Identify which cell holds the provided text, then report its [X, Y] central coordinate. 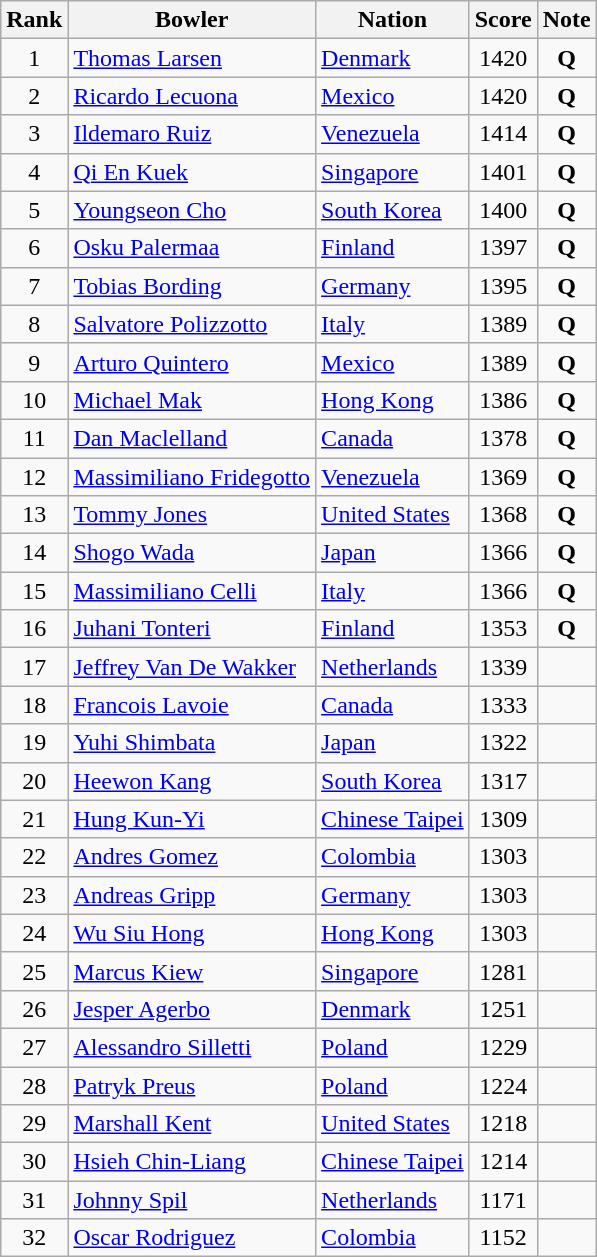
Tobias Bording [192, 286]
13 [34, 515]
Jeffrey Van De Wakker [192, 667]
1414 [503, 134]
Shogo Wada [192, 553]
18 [34, 705]
Andreas Gripp [192, 895]
12 [34, 477]
1229 [503, 1047]
6 [34, 248]
1397 [503, 248]
3 [34, 134]
9 [34, 362]
1251 [503, 1009]
Ricardo Lecuona [192, 96]
1333 [503, 705]
Alessandro Silletti [192, 1047]
32 [34, 1238]
17 [34, 667]
Salvatore Polizzotto [192, 324]
28 [34, 1085]
1400 [503, 210]
1 [34, 58]
8 [34, 324]
1353 [503, 629]
Johnny Spil [192, 1200]
Note [566, 20]
1339 [503, 667]
1386 [503, 400]
27 [34, 1047]
1395 [503, 286]
4 [34, 172]
1171 [503, 1200]
Tommy Jones [192, 515]
1281 [503, 971]
Patryk Preus [192, 1085]
1368 [503, 515]
7 [34, 286]
1218 [503, 1124]
30 [34, 1162]
Juhani Tonteri [192, 629]
1378 [503, 438]
26 [34, 1009]
Oscar Rodriguez [192, 1238]
Francois Lavoie [192, 705]
11 [34, 438]
29 [34, 1124]
Andres Gomez [192, 857]
Wu Siu Hong [192, 933]
Hsieh Chin-Liang [192, 1162]
Score [503, 20]
23 [34, 895]
19 [34, 743]
1214 [503, 1162]
1309 [503, 819]
2 [34, 96]
Dan Maclelland [192, 438]
Rank [34, 20]
Michael Mak [192, 400]
Heewon Kang [192, 781]
1401 [503, 172]
Marshall Kent [192, 1124]
Bowler [192, 20]
Thomas Larsen [192, 58]
Massimiliano Celli [192, 591]
1317 [503, 781]
Qi En Kuek [192, 172]
14 [34, 553]
20 [34, 781]
Hung Kun-Yi [192, 819]
22 [34, 857]
15 [34, 591]
21 [34, 819]
25 [34, 971]
24 [34, 933]
31 [34, 1200]
Jesper Agerbo [192, 1009]
Yuhi Shimbata [192, 743]
10 [34, 400]
Youngseon Cho [192, 210]
1369 [503, 477]
Nation [393, 20]
1322 [503, 743]
5 [34, 210]
Massimiliano Fridegotto [192, 477]
Arturo Quintero [192, 362]
Marcus Kiew [192, 971]
1152 [503, 1238]
Ildemaro Ruiz [192, 134]
1224 [503, 1085]
Osku Palermaa [192, 248]
16 [34, 629]
